Output the (x, y) coordinate of the center of the cell containing the given text.  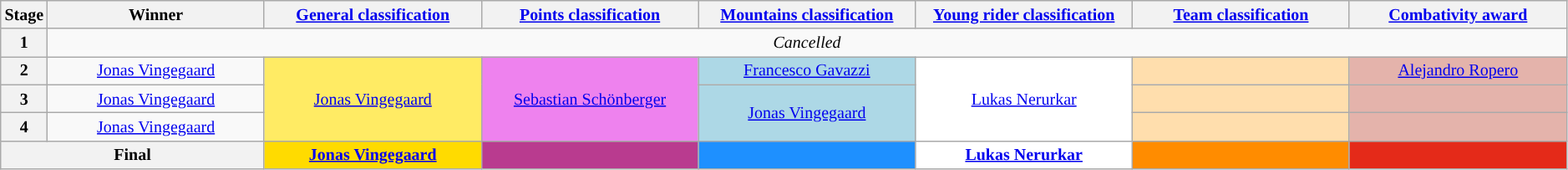
3 (24, 99)
Cancelled (807, 44)
Stage (24, 15)
Team classification (1241, 15)
Final (133, 154)
Young rider classification (1024, 15)
2 (24, 70)
4 (24, 127)
Combativity award (1458, 15)
Sebastian Schönberger (590, 99)
General classification (373, 15)
Points classification (590, 15)
Francesco Gavazzi (807, 70)
1 (24, 44)
Mountains classification (807, 15)
Winner (155, 15)
Alejandro Ropero (1458, 70)
